Provide the [x, y] coordinate of the cell's center where the given text is located.  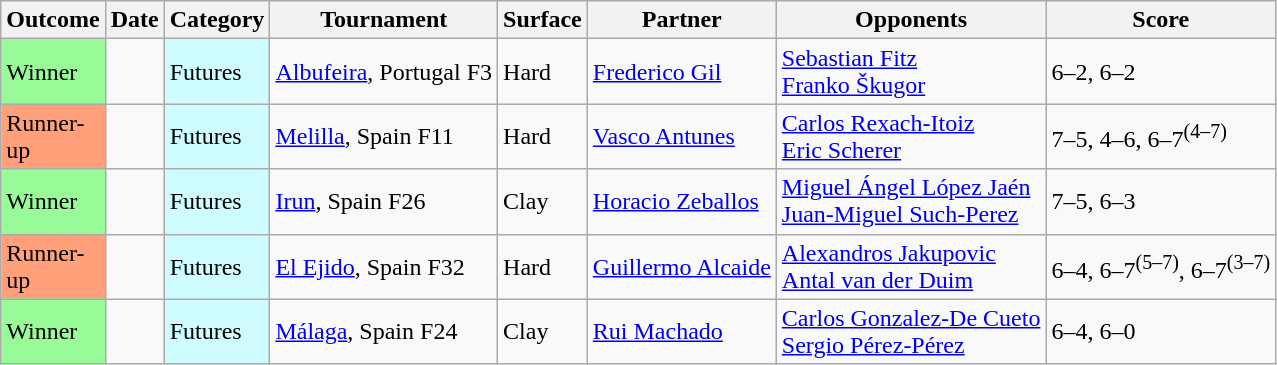
Horacio Zeballos [682, 202]
6–4, 6–0 [1161, 332]
7–5, 6–3 [1161, 202]
Carlos Gonzalez-De Cueto Sergio Pérez-Pérez [911, 332]
Irun, Spain F26 [384, 202]
Carlos Rexach-Itoiz Eric Scherer [911, 136]
7–5, 4–6, 6–7(4–7) [1161, 136]
Outcome [53, 20]
Sebastian Fitz Franko Škugor [911, 72]
6–4, 6–7(5–7), 6–7(3–7) [1161, 266]
Málaga, Spain F24 [384, 332]
Melilla, Spain F11 [384, 136]
Albufeira, Portugal F3 [384, 72]
Category [217, 20]
Frederico Gil [682, 72]
Partner [682, 20]
Guillermo Alcaide [682, 266]
Opponents [911, 20]
6–2, 6–2 [1161, 72]
Tournament [384, 20]
El Ejido, Spain F32 [384, 266]
Date [134, 20]
Surface [543, 20]
Alexandros Jakupovic Antal van der Duim [911, 266]
Vasco Antunes [682, 136]
Miguel Ángel López Jaén Juan-Miguel Such-Perez [911, 202]
Rui Machado [682, 332]
Score [1161, 20]
